Locate the cell with the specified text and output its (x, y) center coordinate. 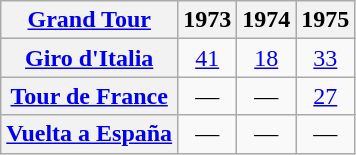
Tour de France (90, 96)
1975 (326, 20)
18 (266, 58)
Vuelta a España (90, 134)
27 (326, 96)
33 (326, 58)
Giro d'Italia (90, 58)
1973 (208, 20)
41 (208, 58)
Grand Tour (90, 20)
1974 (266, 20)
